For the text-containing cell, return its midpoint in (X, Y) coordinate format. 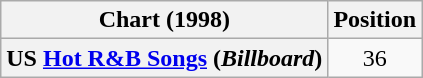
Position (375, 20)
Chart (1998) (164, 20)
36 (375, 58)
US Hot R&B Songs (Billboard) (164, 58)
